Extract the [x, y] coordinate from the center of the cell holding the provided text.  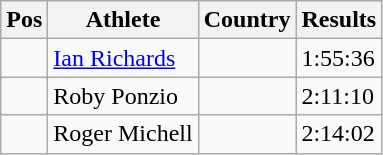
2:14:02 [339, 134]
Pos [24, 20]
Athlete [123, 20]
Country [247, 20]
Roby Ponzio [123, 96]
Results [339, 20]
1:55:36 [339, 58]
2:11:10 [339, 96]
Roger Michell [123, 134]
Ian Richards [123, 58]
